Provide the [X, Y] coordinate of the cell's center where the given text is located.  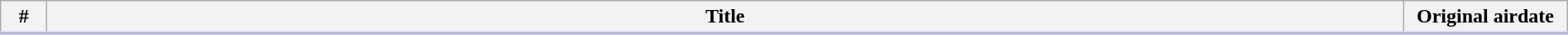
# [24, 17]
Original airdate [1485, 17]
Title [725, 17]
